Find where the given text appears and provide that cell's center as (x, y) coordinate. 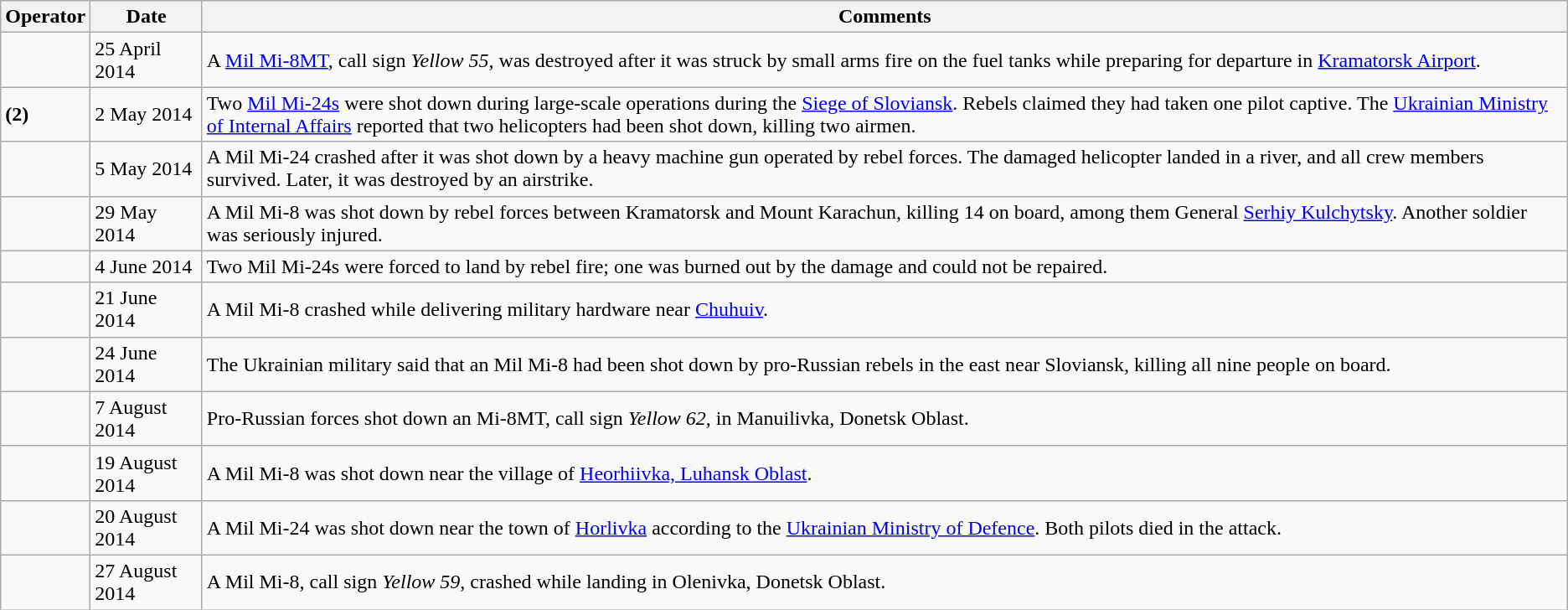
2 May 2014 (147, 114)
21 June 2014 (147, 310)
5 May 2014 (147, 169)
27 August 2014 (147, 582)
25 April 2014 (147, 60)
A Mil Mi-24 was shot down near the town of Horlivka according to the Ukrainian Ministry of Defence. Both pilots died in the attack. (885, 528)
A Mil Mi-8 was shot down near the village of Heorhiivka, Luhansk Oblast. (885, 473)
The Ukrainian military said that an Mil Mi-8 had been shot down by pro-Russian rebels in the east near Sloviansk, killing all nine people on board. (885, 364)
29 May 2014 (147, 223)
A Mil Mi-8 crashed while delivering military hardware near Chuhuiv. (885, 310)
24 June 2014 (147, 364)
(2) (45, 114)
A Mil Mi-8, call sign Yellow 59, crashed while landing in Olenivka, Donetsk Oblast. (885, 582)
4 June 2014 (147, 266)
Operator (45, 17)
Two Mil Mi-24s were forced to land by rebel fire; one was burned out by the damage and could not be repaired. (885, 266)
19 August 2014 (147, 473)
20 August 2014 (147, 528)
Date (147, 17)
7 August 2014 (147, 419)
Comments (885, 17)
Pro-Russian forces shot down an Mi-8MT, call sign Yellow 62, in Manuilivka, Donetsk Oblast. (885, 419)
